Scan for the cell matching the given text and deliver its (X, Y) coordinate at center. 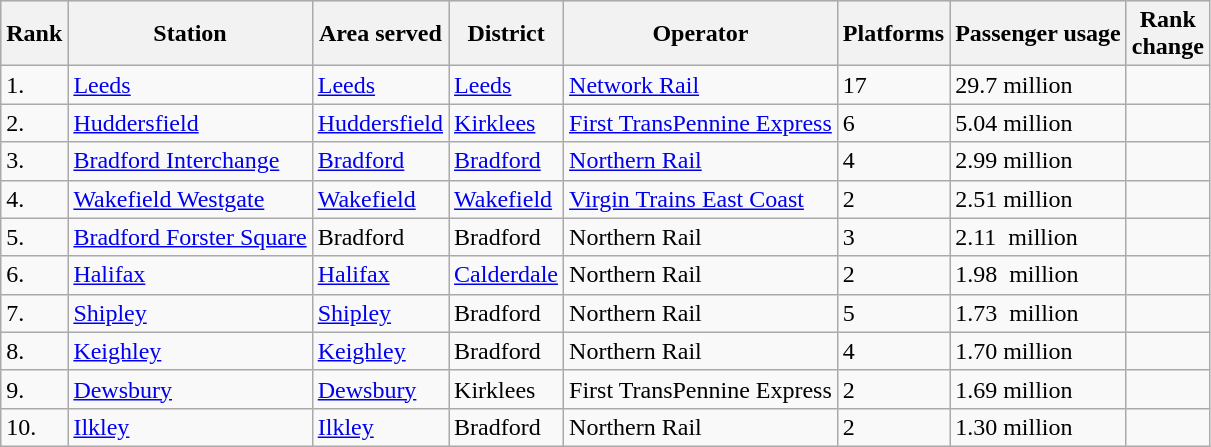
5. (34, 237)
Virgin Trains East Coast (701, 199)
2. (34, 123)
7. (34, 313)
2.51 million (1038, 199)
Bradford Forster Square (190, 237)
District (506, 34)
8. (34, 351)
Platforms (893, 34)
1.70 million (1038, 351)
17 (893, 85)
4. (34, 199)
9. (34, 389)
Calderdale (506, 275)
Rankchange (1168, 34)
Passenger usage (1038, 34)
3 (893, 237)
Rank (34, 34)
1.69 million (1038, 389)
6 (893, 123)
3. (34, 161)
1.73 million (1038, 313)
Bradford Interchange (190, 161)
29.7 million (1038, 85)
1.30 million (1038, 427)
Wakefield Westgate (190, 199)
Station (190, 34)
10. (34, 427)
1.98 million (1038, 275)
2.11 million (1038, 237)
5.04 million (1038, 123)
Area served (380, 34)
5 (893, 313)
Operator (701, 34)
Network Rail (701, 85)
1. (34, 85)
6. (34, 275)
2.99 million (1038, 161)
